Provide the [x, y] coordinate of the cell's center where the given text is located.  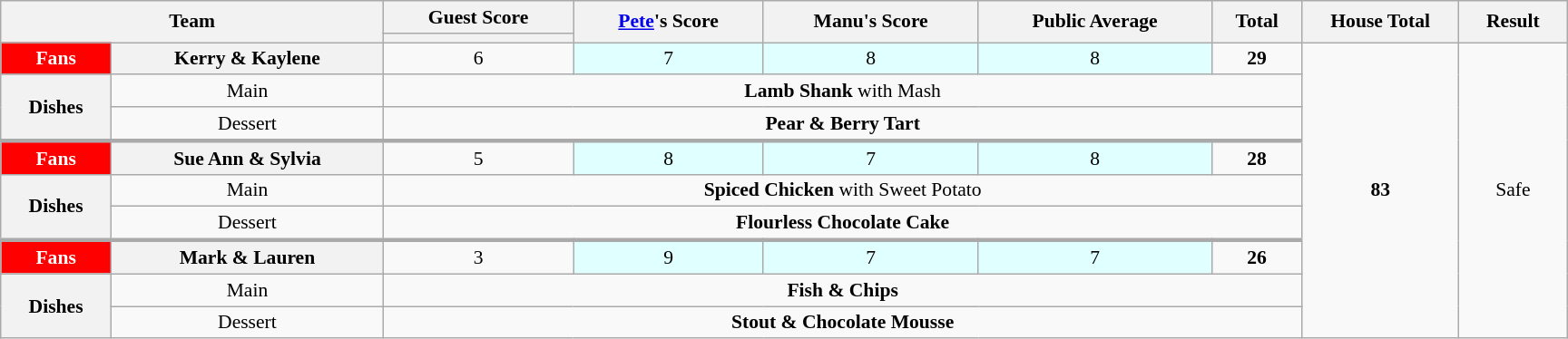
Mark & Lauren [247, 257]
House Total [1381, 22]
Safe [1514, 190]
Guest Score [478, 17]
Manu's Score [871, 22]
5 [478, 158]
Flourless Chocolate Cake [842, 223]
Spiced Chicken with Sweet Potato [842, 190]
Pete's Score [668, 22]
9 [668, 257]
26 [1257, 257]
Kerry & Kaylene [247, 59]
Pear & Berry Tart [842, 123]
28 [1257, 158]
Team [192, 22]
3 [478, 257]
Lamb Shank with Mash [842, 92]
Result [1514, 22]
Public Average [1094, 22]
29 [1257, 59]
Total [1257, 22]
6 [478, 59]
Stout & Chocolate Mousse [842, 323]
83 [1381, 190]
Sue Ann & Sylvia [247, 158]
Fish & Chips [842, 290]
